Identify which cell holds the provided text, then report its [X, Y] central coordinate. 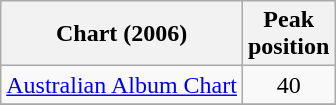
Australian Album Chart [122, 85]
40 [288, 85]
Peakposition [288, 34]
Chart (2006) [122, 34]
